Detect which cell encompasses the target text, then output its [x, y] center coordinate. 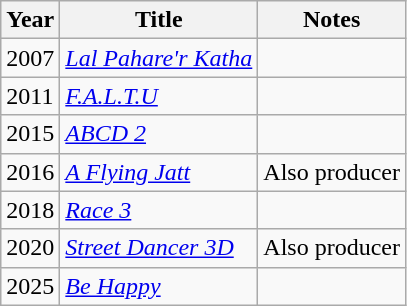
2020 [30, 248]
2015 [30, 134]
Street Dancer 3D [159, 248]
A Flying Jatt [159, 172]
Lal Pahare'r Katha [159, 58]
ABCD 2 [159, 134]
Be Happy [159, 286]
F.A.L.T.U [159, 96]
Race 3 [159, 210]
2025 [30, 286]
Notes [332, 20]
Title [159, 20]
2018 [30, 210]
2007 [30, 58]
2011 [30, 96]
Year [30, 20]
2016 [30, 172]
